Determine the (x, y) coordinate at the center of the cell enclosing the given text.  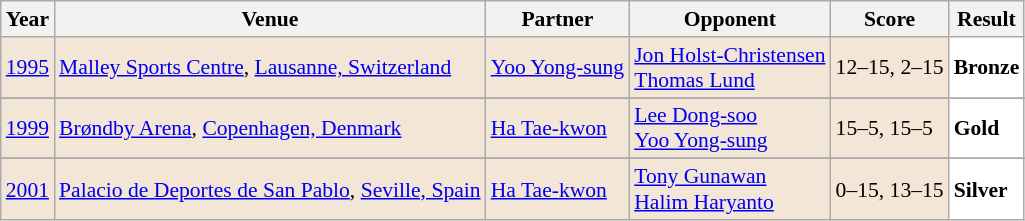
15–5, 15–5 (890, 128)
Brøndby Arena, Copenhagen, Denmark (270, 128)
Score (890, 19)
Tony Gunawan Halim Haryanto (730, 190)
Result (987, 19)
Jon Holst-Christensen Thomas Lund (730, 68)
Palacio de Deportes de San Pablo, Seville, Spain (270, 190)
1999 (28, 128)
Gold (987, 128)
Venue (270, 19)
0–15, 13–15 (890, 190)
Partner (558, 19)
Silver (987, 190)
Lee Dong-soo Yoo Yong-sung (730, 128)
2001 (28, 190)
Opponent (730, 19)
Yoo Yong-sung (558, 68)
Year (28, 19)
1995 (28, 68)
12–15, 2–15 (890, 68)
Malley Sports Centre, Lausanne, Switzerland (270, 68)
Bronze (987, 68)
